Extract the (X, Y) coordinate from the center of the cell holding the provided text.  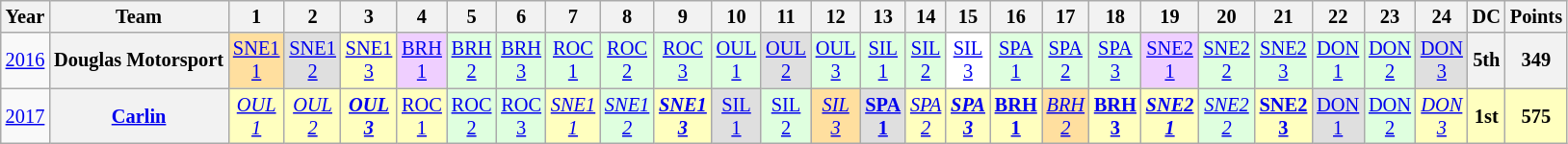
20 (1226, 16)
Douglas Motorsport (139, 60)
3 (369, 16)
23 (1390, 16)
9 (683, 16)
17 (1065, 16)
15 (968, 16)
5th (1487, 60)
10 (737, 16)
349 (1536, 60)
575 (1536, 116)
11 (786, 16)
14 (926, 16)
Points (1536, 16)
2016 (25, 60)
12 (836, 16)
24 (1442, 16)
1st (1487, 116)
4 (422, 16)
Carlin (139, 116)
21 (1284, 16)
2017 (25, 116)
13 (882, 16)
1 (256, 16)
2 (312, 16)
DC (1487, 16)
16 (1016, 16)
18 (1115, 16)
6 (521, 16)
7 (573, 16)
19 (1170, 16)
22 (1338, 16)
5 (472, 16)
Year (25, 16)
8 (627, 16)
Team (139, 16)
